Identify which cell holds the provided text, then report its [X, Y] central coordinate. 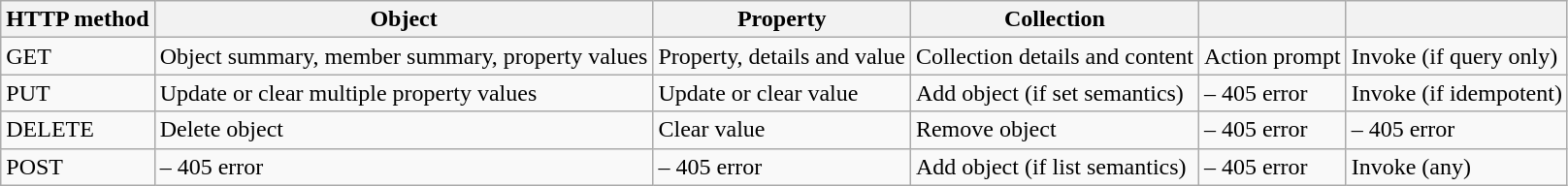
Collection [1054, 19]
Property [782, 19]
GET [78, 56]
Invoke (if idempotent) [1456, 93]
Invoke (any) [1456, 167]
Property, details and value [782, 56]
Add object (if set semantics) [1054, 93]
DELETE [78, 130]
Object summary, member summary, property values [404, 56]
POST [78, 167]
HTTP method [78, 19]
Invoke (if query only) [1456, 56]
Update or clear multiple property values [404, 93]
Delete object [404, 130]
Action prompt [1272, 56]
Object [404, 19]
Clear value [782, 130]
Collection details and content [1054, 56]
Remove object [1054, 130]
PUT [78, 93]
Add object (if list semantics) [1054, 167]
Update or clear value [782, 93]
